Return (x, y) of the center of cell containing provided text 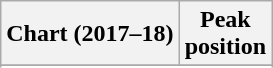
Chart (2017–18) (90, 34)
Peakposition (225, 34)
